Scan for the cell matching the given text and deliver its [X, Y] coordinate at center. 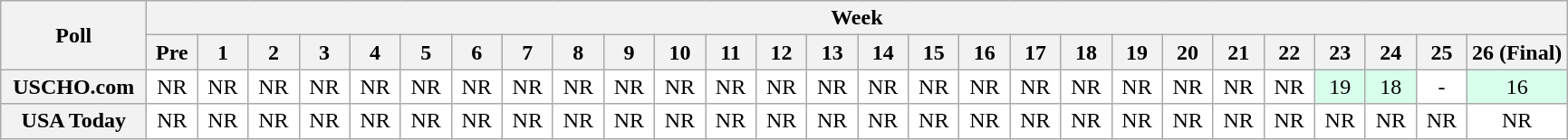
1 [223, 52]
Week [857, 18]
12 [782, 52]
23 [1340, 52]
24 [1390, 52]
6 [476, 52]
- [1441, 87]
USA Today [74, 121]
10 [679, 52]
Poll [74, 35]
20 [1188, 52]
8 [578, 52]
USCHO.com [74, 87]
3 [324, 52]
22 [1289, 52]
25 [1441, 52]
13 [832, 52]
11 [730, 52]
9 [629, 52]
17 [1035, 52]
15 [934, 52]
2 [274, 52]
14 [883, 52]
4 [375, 52]
5 [426, 52]
Pre [172, 52]
21 [1238, 52]
26 (Final) [1516, 52]
7 [527, 52]
